Find where the given text appears and provide that cell's center as [x, y] coordinate. 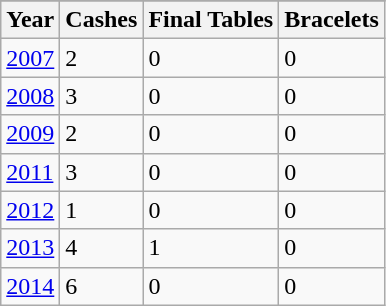
4 [102, 248]
Year [30, 20]
Final Tables [211, 20]
2013 [30, 248]
2007 [30, 58]
Bracelets [332, 20]
2014 [30, 286]
2009 [30, 134]
Cashes [102, 20]
2011 [30, 172]
6 [102, 286]
2012 [30, 210]
2008 [30, 96]
